From the cell containing the given text, extract its center point as [x, y] coordinate. 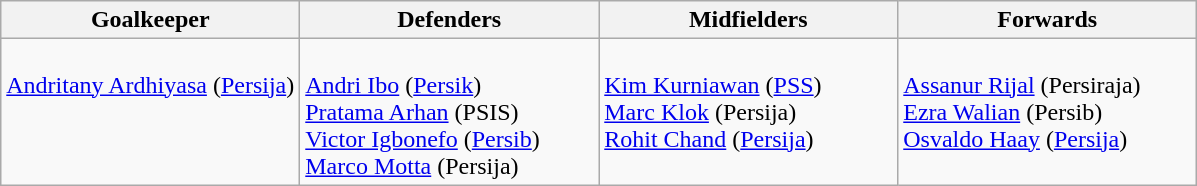
Forwards [1048, 20]
Andritany Ardhiyasa (Persija) [150, 112]
Andri Ibo (Persik) Pratama Arhan (PSIS) Victor Igbonefo (Persib) Marco Motta (Persija) [450, 112]
Kim Kurniawan (PSS) Marc Klok (Persija) Rohit Chand (Persija) [748, 112]
Defenders [450, 20]
Midfielders [748, 20]
Goalkeeper [150, 20]
Assanur Rijal (Persiraja) Ezra Walian (Persib) Osvaldo Haay (Persija) [1048, 112]
